Pinpoint the cell where the given text exists, returning its (x, y) midpoint coordinate. 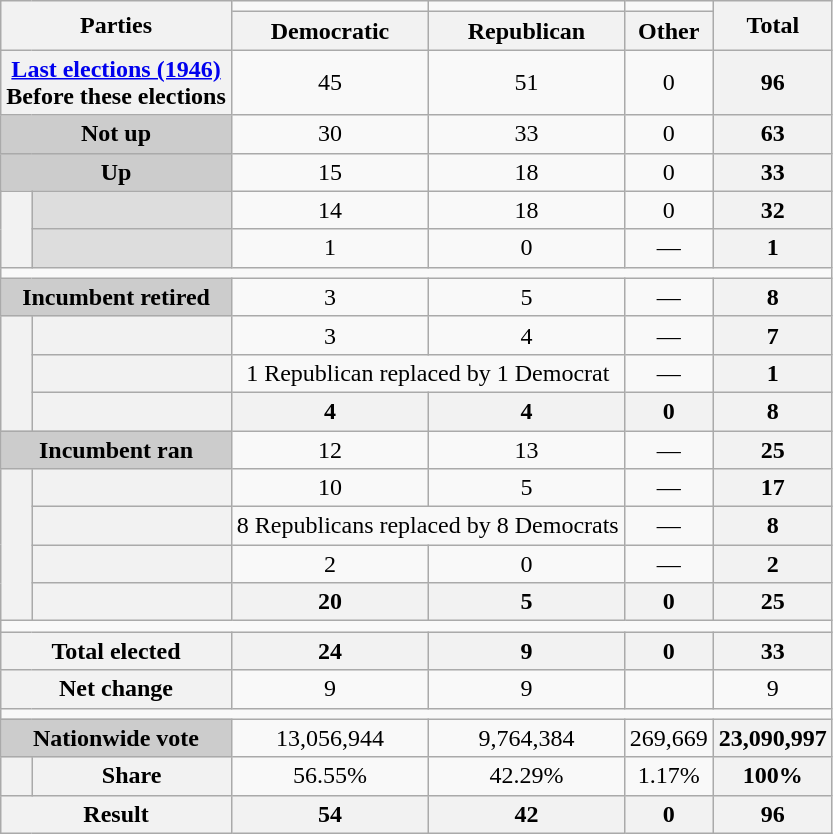
Up (116, 172)
14 (330, 210)
7 (772, 335)
100% (772, 776)
17 (772, 488)
Total elected (116, 651)
30 (330, 134)
Parties (116, 26)
Result (116, 814)
15 (330, 172)
42.29% (527, 776)
54 (330, 814)
Share (132, 776)
Total (772, 26)
56.55% (330, 776)
Democratic (330, 31)
1 Republican replaced by 1 Democrat (428, 373)
1.17% (668, 776)
Incumbent retired (116, 297)
Net change (116, 689)
Not up (116, 134)
Last elections (1946)Before these elections (116, 82)
23,090,997 (772, 738)
Nationwide vote (116, 738)
269,669 (668, 738)
12 (330, 449)
13 (527, 449)
8 Republicans replaced by 8 Democrats (428, 526)
45 (330, 82)
32 (772, 210)
10 (330, 488)
20 (330, 602)
51 (527, 82)
63 (772, 134)
Republican (527, 31)
42 (527, 814)
Other (668, 31)
13,056,944 (330, 738)
24 (330, 651)
9,764,384 (527, 738)
Incumbent ran (116, 449)
